Extract the [X, Y] coordinate from the center of the cell holding the provided text.  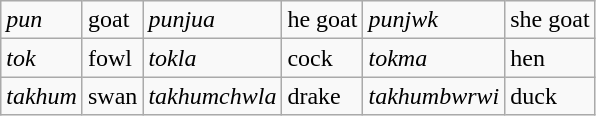
takhumchwla [212, 96]
tokla [212, 58]
she goat [550, 20]
drake [322, 96]
hen [550, 58]
goat [112, 20]
tok [42, 58]
fowl [112, 58]
swan [112, 96]
takhumbwrwi [434, 96]
duck [550, 96]
cock [322, 58]
takhum [42, 96]
tokma [434, 58]
he goat [322, 20]
punjua [212, 20]
punjwk [434, 20]
pun [42, 20]
